For the text-containing cell, return its midpoint in (X, Y) coordinate format. 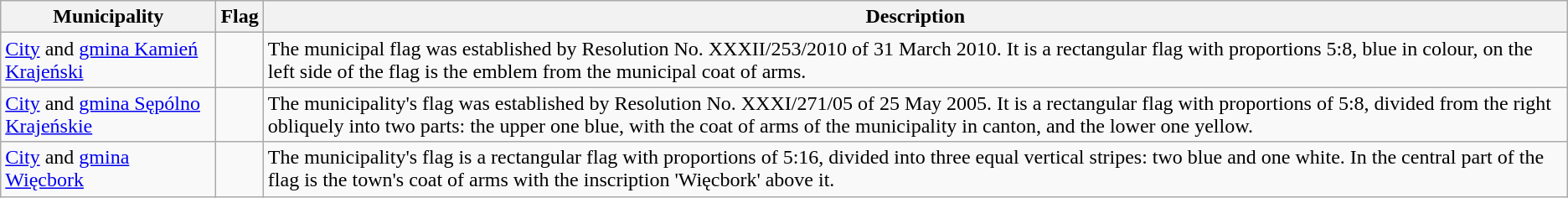
Flag (240, 17)
Description (915, 17)
City and gmina Więcbork (109, 169)
Municipality (109, 17)
City and gmina Kamień Krajeński (109, 60)
City and gmina Sępólno Krajeńskie (109, 114)
